Pinpoint the cell where the given text exists, returning its (X, Y) midpoint coordinate. 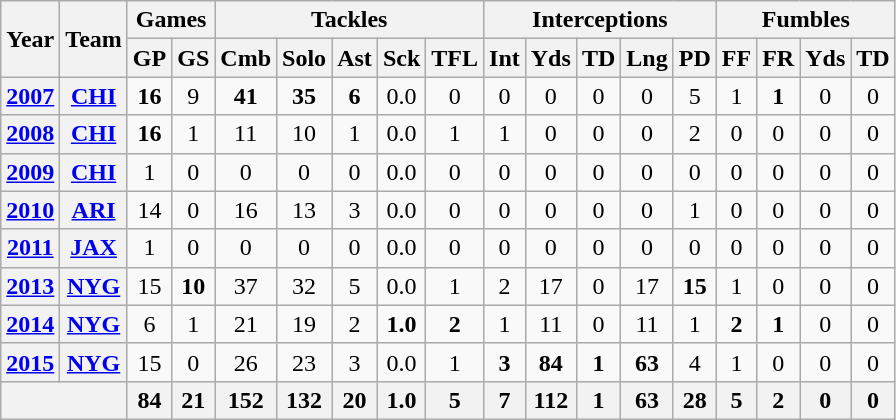
Sck (401, 58)
35 (304, 96)
20 (355, 400)
2015 (30, 362)
7 (505, 400)
13 (304, 210)
Tackles (350, 20)
Solo (304, 58)
TFL (455, 58)
Interceptions (600, 20)
28 (694, 400)
Ast (355, 58)
2008 (30, 134)
41 (246, 96)
26 (246, 362)
9 (194, 96)
19 (304, 324)
Lng (647, 58)
FR (778, 58)
2014 (30, 324)
Fumbles (806, 20)
GS (194, 58)
2007 (30, 96)
ARI (94, 210)
GP (149, 58)
JAX (94, 248)
152 (246, 400)
112 (550, 400)
2010 (30, 210)
Games (170, 20)
23 (304, 362)
14 (149, 210)
4 (694, 362)
Int (505, 58)
32 (304, 286)
2013 (30, 286)
2011 (30, 248)
FF (736, 58)
132 (304, 400)
Team (94, 39)
Year (30, 39)
2009 (30, 172)
Cmb (246, 58)
37 (246, 286)
PD (694, 58)
